For the text-containing cell, return its midpoint in (x, y) coordinate format. 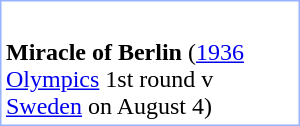
Miracle of Berlin (1936 Olympics 1st round v Sweden on August 4) (150, 80)
